Output the (X, Y) coordinate of the center of the cell containing the given text.  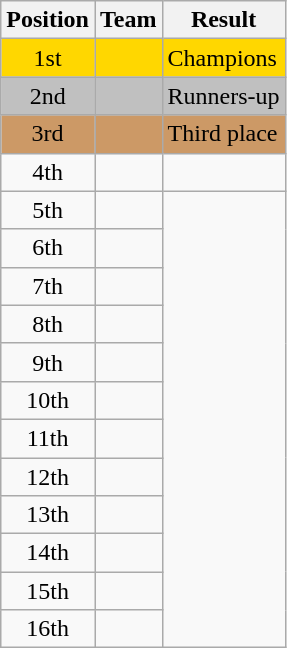
7th (48, 286)
15th (48, 591)
Third place (224, 134)
6th (48, 248)
4th (48, 172)
14th (48, 553)
5th (48, 210)
9th (48, 362)
1st (48, 58)
8th (48, 324)
12th (48, 477)
3rd (48, 134)
Result (224, 20)
Runners-up (224, 96)
11th (48, 438)
Position (48, 20)
16th (48, 629)
Team (128, 20)
2nd (48, 96)
10th (48, 400)
Champions (224, 58)
13th (48, 515)
